Determine the [x, y] coordinate at the center of the cell enclosing the given text.  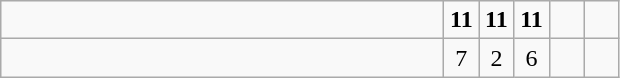
7 [462, 58]
6 [532, 58]
2 [496, 58]
